Capture the cell that displays the provided text and extract its (x, y) central coordinate. 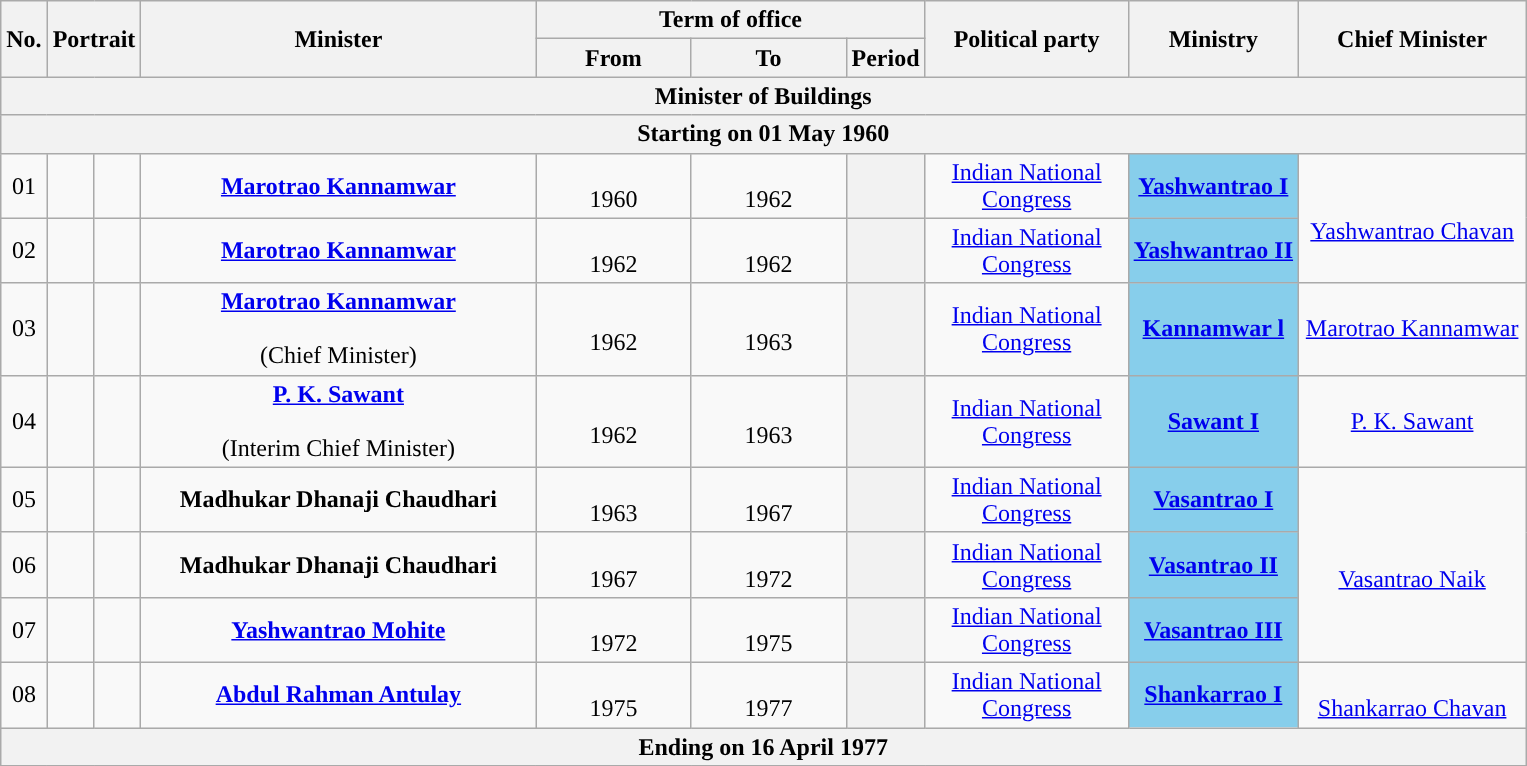
P. K. Sawant (1412, 421)
Starting on 01 May 1960 (764, 134)
1960 (614, 186)
07 (24, 630)
05 (24, 500)
02 (24, 250)
Minister of Buildings (764, 96)
Vasantrao I (1213, 500)
Term of office (730, 20)
Shankarrao I (1213, 694)
Yashwantrao Mohite (338, 630)
Shankarrao Chavan (1412, 694)
Yashwantrao II (1213, 250)
06 (24, 564)
To (768, 58)
Marotrao Kannamwar (Chief Minister) (338, 329)
Abdul Rahman Antulay (338, 694)
Political party (1026, 39)
Ministry (1213, 39)
1977 (768, 694)
01 (24, 186)
Vasantrao II (1213, 564)
From (614, 58)
Ending on 16 April 1977 (764, 747)
Yashwantrao Chavan (1412, 218)
Period (886, 58)
Vasantrao Naik (1412, 564)
Minister (338, 39)
Vasantrao III (1213, 630)
04 (24, 421)
03 (24, 329)
P. K. Sawant (Interim Chief Minister) (338, 421)
Yashwantrao I (1213, 186)
No. (24, 39)
Sawant I (1213, 421)
08 (24, 694)
Portrait (94, 39)
Chief Minister (1412, 39)
Kannamwar l (1213, 329)
